Scan for the cell matching the given text and deliver its [X, Y] coordinate at center. 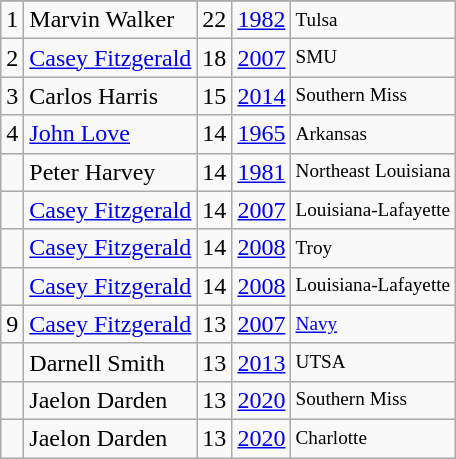
Peter Harvey [110, 172]
1981 [262, 172]
Darnell Smith [110, 362]
Northeast Louisiana [373, 172]
2014 [262, 96]
Charlotte [373, 438]
Troy [373, 248]
Carlos Harris [110, 96]
4 [12, 134]
15 [214, 96]
John Love [110, 134]
1 [12, 20]
1965 [262, 134]
UTSA [373, 362]
Arkansas [373, 134]
Tulsa [373, 20]
9 [12, 324]
2013 [262, 362]
2 [12, 58]
Marvin Walker [110, 20]
18 [214, 58]
1982 [262, 20]
SMU [373, 58]
3 [12, 96]
22 [214, 20]
Navy [373, 324]
